Find where the given text appears and provide that cell's center as [x, y] coordinate. 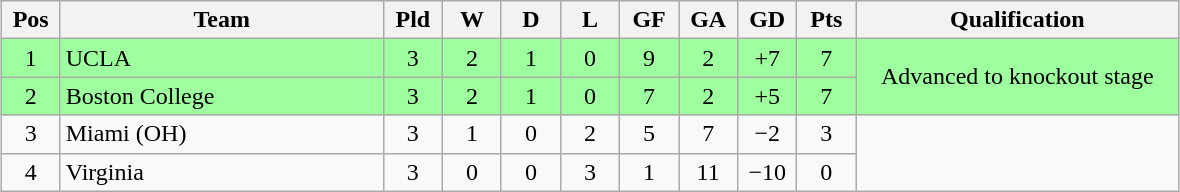
Qualification [1018, 20]
−10 [768, 172]
Pts [826, 20]
Boston College [222, 96]
Pld [412, 20]
4 [30, 172]
Team [222, 20]
GA [708, 20]
D [530, 20]
9 [650, 58]
GD [768, 20]
−2 [768, 134]
Miami (OH) [222, 134]
GF [650, 20]
UCLA [222, 58]
+5 [768, 96]
11 [708, 172]
+7 [768, 58]
5 [650, 134]
Virginia [222, 172]
Advanced to knockout stage [1018, 77]
W [472, 20]
L [590, 20]
Pos [30, 20]
